Output the (X, Y) coordinate of the center of the cell containing the given text.  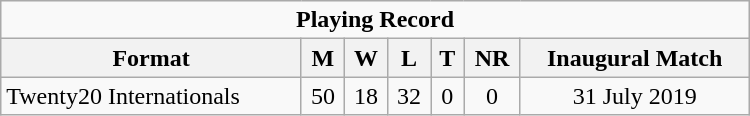
L (410, 58)
W (366, 58)
Playing Record (375, 20)
T (448, 58)
50 (322, 96)
NR (492, 58)
32 (410, 96)
Format (152, 58)
M (322, 58)
Twenty20 Internationals (152, 96)
31 July 2019 (634, 96)
18 (366, 96)
Inaugural Match (634, 58)
